Provide the (x, y) coordinate of the cell's center where the given text is located.  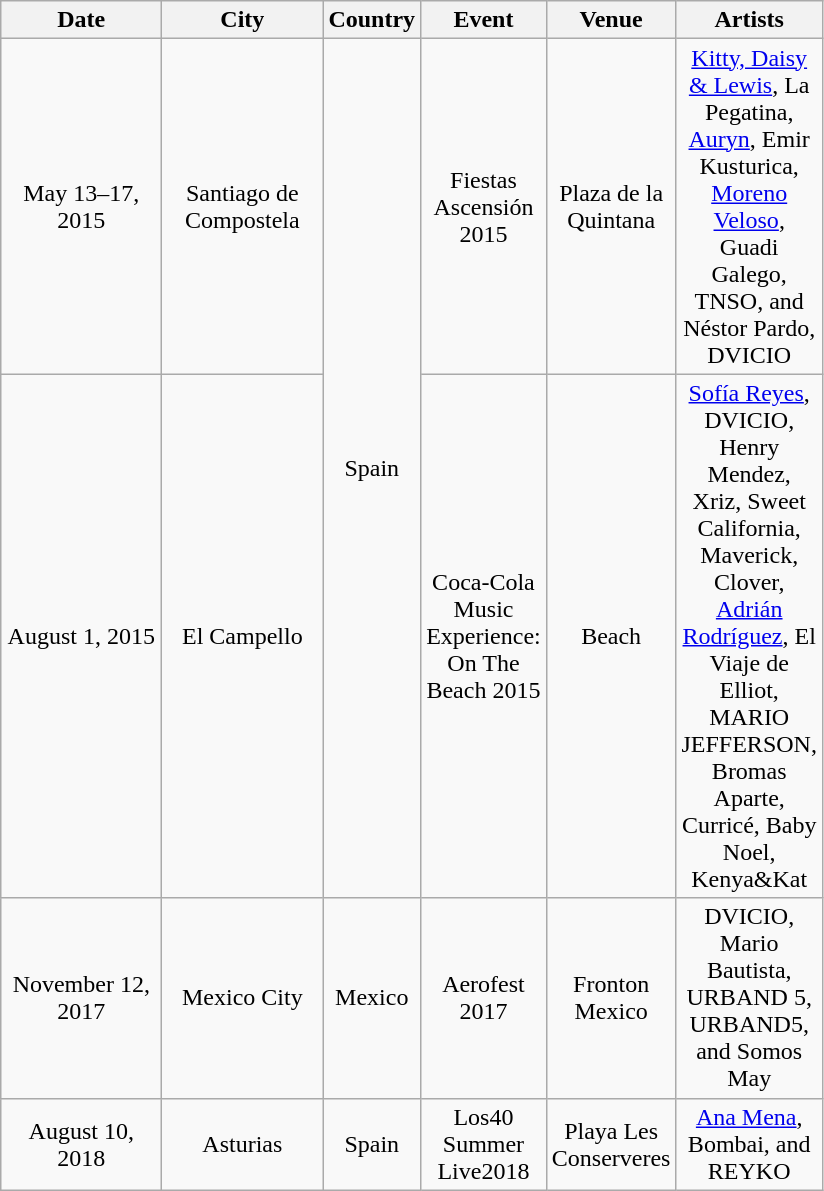
Los40 Summer Live2018 (484, 1144)
Country (372, 20)
El Campello (242, 636)
Aerofest 2017 (484, 998)
Mexico City (242, 998)
Artists (749, 20)
Venue (611, 20)
November 12, 2017 (82, 998)
Beach (611, 636)
Fronton Mexico (611, 998)
Plaza de la Quintana (611, 206)
Coca-Cola Music Experience: On The Beach 2015 (484, 636)
Ana Mena, Bombai, and REYKO (749, 1144)
Kitty, Daisy & Lewis, La Pegatina, Auryn, Emir Kusturica, Moreno Veloso, Guadi Galego, TNSO, and Néstor Pardo, DVICIO (749, 206)
Asturias (242, 1144)
Event (484, 20)
Mexico (372, 998)
August 10, 2018 (82, 1144)
Fiestas Ascensión 2015 (484, 206)
May 13–17, 2015 (82, 206)
Playa Les Conserveres (611, 1144)
Date (82, 20)
Santiago de Compostela (242, 206)
August 1, 2015 (82, 636)
DVICIO, Mario Bautista, URBAND 5, URBAND5, and Somos May (749, 998)
City (242, 20)
